Capture the cell that displays the provided text and extract its [X, Y] central coordinate. 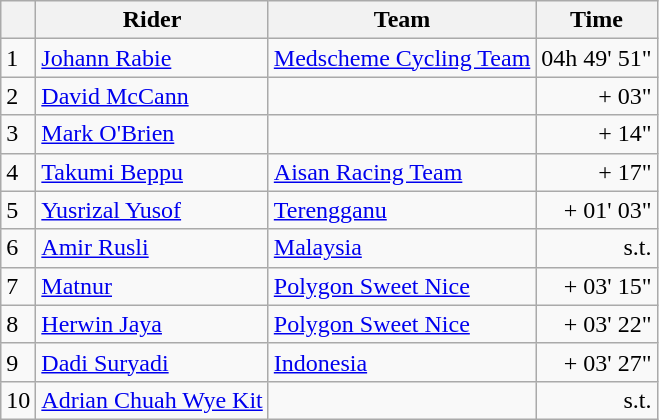
+ 17" [596, 172]
Dadi Suryadi [152, 362]
6 [18, 248]
Amir Rusli [152, 248]
Johann Rabie [152, 58]
10 [18, 400]
Time [596, 20]
Terengganu [402, 210]
Medscheme Cycling Team [402, 58]
Team [402, 20]
David McCann [152, 96]
Matnur [152, 286]
9 [18, 362]
Takumi Beppu [152, 172]
Yusrizal Yusof [152, 210]
Aisan Racing Team [402, 172]
+ 03" [596, 96]
+ 14" [596, 134]
4 [18, 172]
Rider [152, 20]
Mark O'Brien [152, 134]
04h 49' 51" [596, 58]
+ 03' 27" [596, 362]
5 [18, 210]
Indonesia [402, 362]
8 [18, 324]
Adrian Chuah Wye Kit [152, 400]
2 [18, 96]
+ 03' 22" [596, 324]
Herwin Jaya [152, 324]
3 [18, 134]
1 [18, 58]
+ 01' 03" [596, 210]
+ 03' 15" [596, 286]
7 [18, 286]
Malaysia [402, 248]
